Output the [X, Y] coordinate of the center of the cell containing the given text.  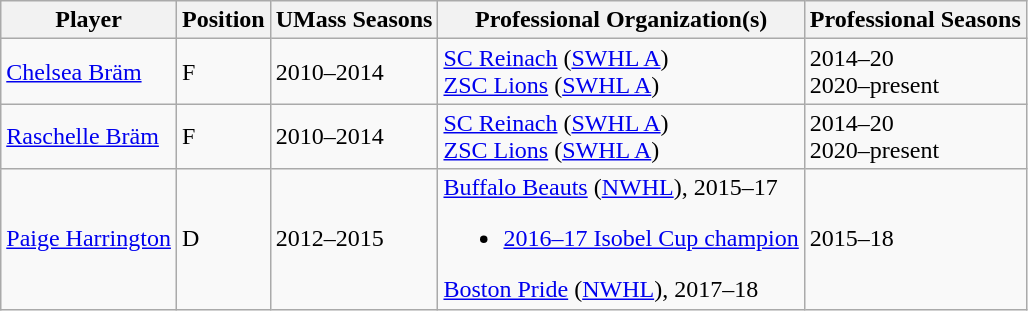
Professional Organization(s) [621, 20]
2012–2015 [354, 239]
Player [89, 20]
Paige Harrington [89, 239]
UMass Seasons [354, 20]
Buffalo Beauts (NWHL), 2015–172016–17 Isobel Cup championBoston Pride (NWHL), 2017–18 [621, 239]
D [223, 239]
Chelsea Bräm [89, 72]
Raschelle Bräm [89, 136]
2015–18 [915, 239]
Professional Seasons [915, 20]
Position [223, 20]
